Capture the cell that displays the provided text and extract its [x, y] central coordinate. 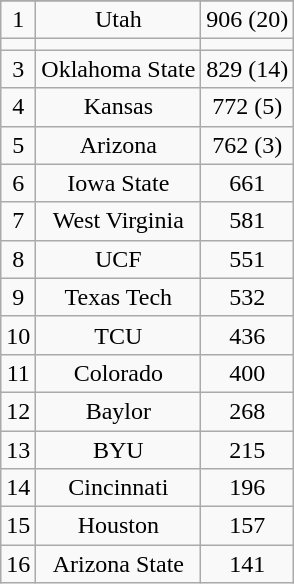
829 (14) [248, 69]
8 [18, 259]
581 [248, 221]
141 [248, 564]
5 [18, 145]
14 [18, 488]
9 [18, 297]
4 [18, 107]
TCU [118, 335]
Baylor [118, 411]
Arizona [118, 145]
10 [18, 335]
196 [248, 488]
Colorado [118, 373]
551 [248, 259]
436 [248, 335]
12 [18, 411]
West Virginia [118, 221]
215 [248, 449]
Kansas [118, 107]
Cincinnati [118, 488]
UCF [118, 259]
15 [18, 526]
762 (3) [248, 145]
6 [18, 183]
7 [18, 221]
3 [18, 69]
13 [18, 449]
Houston [118, 526]
532 [248, 297]
268 [248, 411]
1 [18, 20]
772 (5) [248, 107]
906 (20) [248, 20]
157 [248, 526]
Texas Tech [118, 297]
BYU [118, 449]
11 [18, 373]
Utah [118, 20]
16 [18, 564]
661 [248, 183]
400 [248, 373]
Oklahoma State [118, 69]
Iowa State [118, 183]
Arizona State [118, 564]
